Return [X, Y] of the center of cell containing provided text 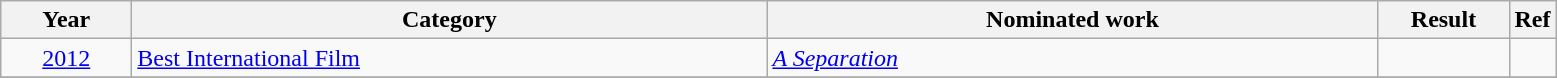
2012 [66, 58]
Nominated work [1072, 20]
Best International Film [450, 58]
Category [450, 20]
A Separation [1072, 58]
Result [1444, 20]
Ref [1532, 20]
Year [66, 20]
